Detect which cell encompasses the target text, then output its [x, y] center coordinate. 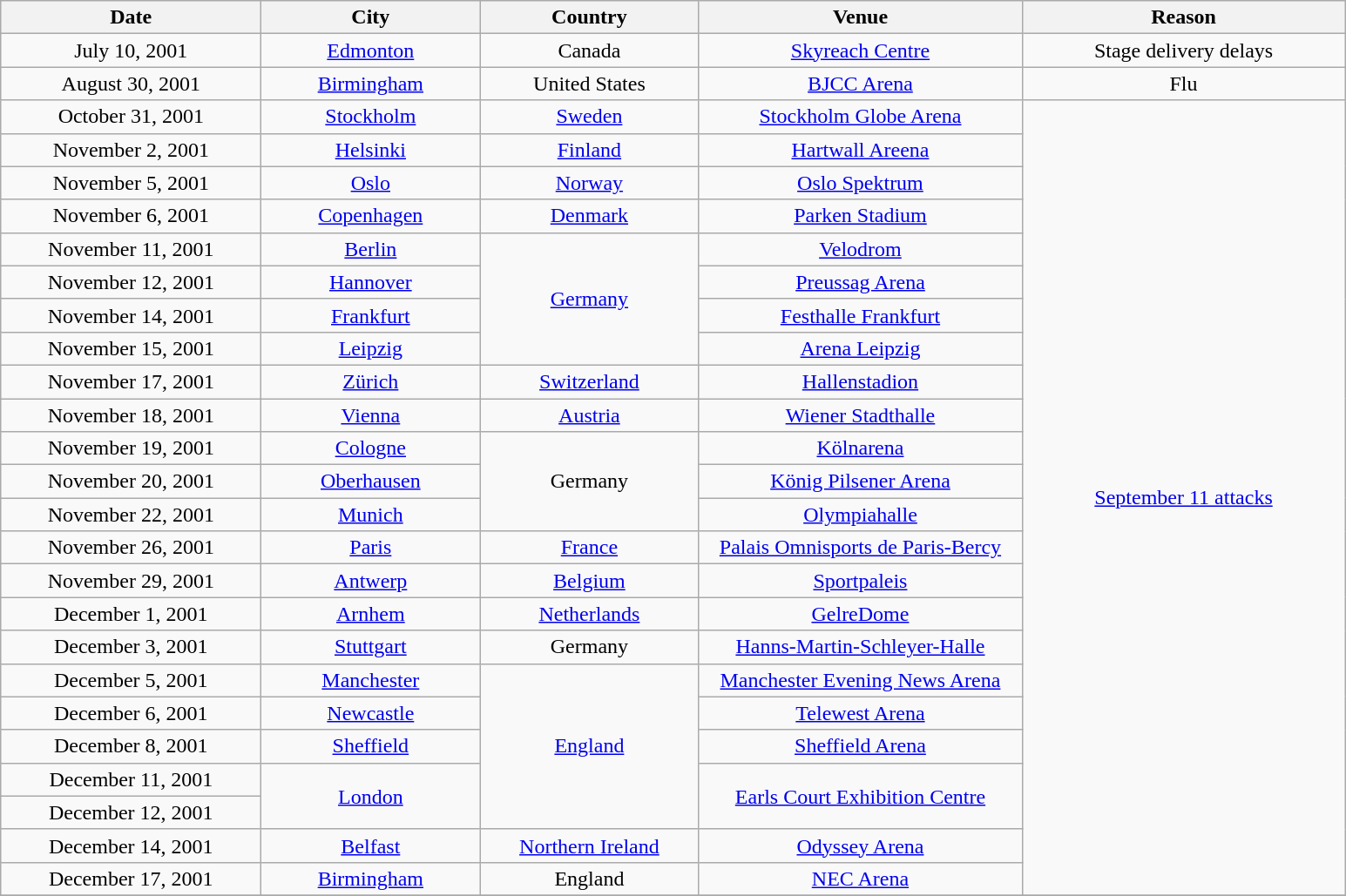
December 17, 2001 [131, 879]
December 11, 2001 [131, 779]
Stage delivery delays [1183, 51]
Denmark [589, 216]
November 2, 2001 [131, 150]
December 12, 2001 [131, 812]
Reason [1183, 17]
Preussag Arena [861, 282]
November 26, 2001 [131, 548]
November 17, 2001 [131, 381]
Odyssey Arena [861, 845]
United States [589, 84]
November 11, 2001 [131, 249]
November 29, 2001 [131, 581]
BJCC Arena [861, 84]
Finland [589, 150]
Kölnarena [861, 448]
Oslo [371, 183]
Munich [371, 515]
November 19, 2001 [131, 448]
Velodrom [861, 249]
Newcastle [371, 713]
Date [131, 17]
Arena Leipzig [861, 348]
Skyreach Centre [861, 51]
December 14, 2001 [131, 845]
Oberhausen [371, 482]
Cologne [371, 448]
Olympiahalle [861, 515]
October 31, 2001 [131, 117]
Hartwall Areena [861, 150]
Berlin [371, 249]
London [371, 796]
November 12, 2001 [131, 282]
Paris [371, 548]
December 5, 2001 [131, 680]
Earls Court Exhibition Centre [861, 796]
City [371, 17]
November 14, 2001 [131, 315]
Telewest Arena [861, 713]
Arnhem [371, 614]
December 8, 2001 [131, 746]
Norway [589, 183]
Stockholm Globe Arena [861, 117]
Stockholm [371, 117]
Hannover [371, 282]
Belfast [371, 845]
July 10, 2001 [131, 51]
Hallenstadion [861, 381]
Sweden [589, 117]
Sportpaleis [861, 581]
Palais Omnisports de Paris-Bercy [861, 548]
Copenhagen [371, 216]
Venue [861, 17]
Leipzig [371, 348]
November 18, 2001 [131, 415]
November 20, 2001 [131, 482]
Country [589, 17]
Sheffield [371, 746]
Antwerp [371, 581]
Zürich [371, 381]
Austria [589, 415]
November 6, 2001 [131, 216]
Manchester [371, 680]
Parken Stadium [861, 216]
Netherlands [589, 614]
December 6, 2001 [131, 713]
Flu [1183, 84]
Wiener Stadthalle [861, 415]
November 5, 2001 [131, 183]
Oslo Spektrum [861, 183]
Stuttgart [371, 647]
August 30, 2001 [131, 84]
Hanns-Martin-Schleyer-Halle [861, 647]
NEC Arena [861, 879]
September 11 attacks [1183, 498]
France [589, 548]
Helsinki [371, 150]
König Pilsener Arena [861, 482]
Manchester Evening News Arena [861, 680]
Switzerland [589, 381]
Canada [589, 51]
Festhalle Frankfurt [861, 315]
December 1, 2001 [131, 614]
Frankfurt [371, 315]
Northern Ireland [589, 845]
Vienna [371, 415]
November 22, 2001 [131, 515]
GelreDome [861, 614]
November 15, 2001 [131, 348]
Belgium [589, 581]
Edmonton [371, 51]
December 3, 2001 [131, 647]
Sheffield Arena [861, 746]
